Return [x, y] of the center of cell containing provided text 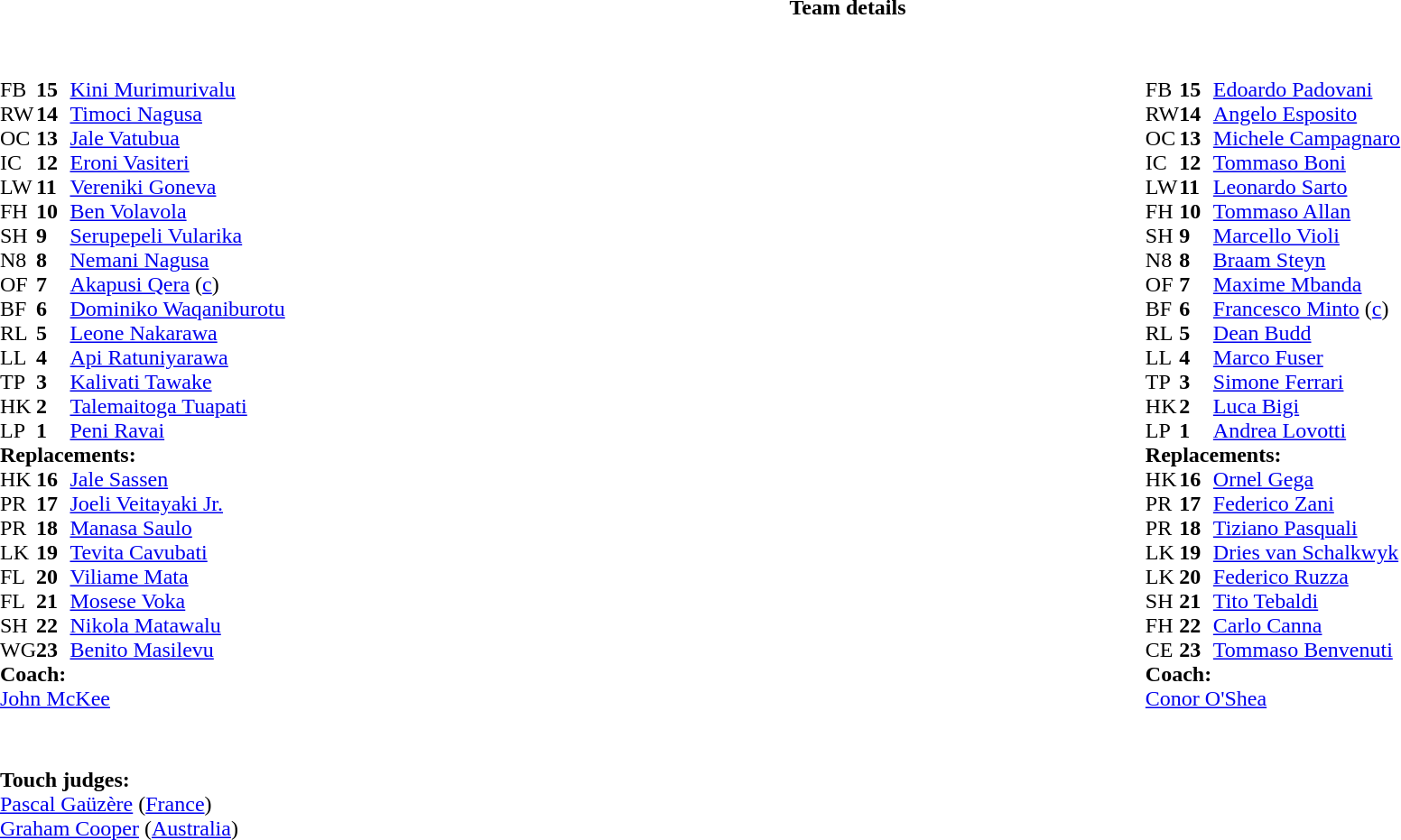
Dries van Schalkwyk [1307, 552]
Peni Ravai [177, 431]
Michele Campagnaro [1307, 139]
Francesco Minto (c) [1307, 309]
Eroni Vasiteri [177, 162]
Jale Sassen [177, 480]
Viliame Mata [177, 577]
Simone Ferrari [1307, 383]
Dominiko Waqaniburotu [177, 309]
Vereniki Goneva [177, 188]
Nikola Matawalu [177, 626]
Ornel Gega [1307, 480]
Tiziano Pasquali [1307, 529]
Ben Volavola [177, 211]
Federico Ruzza [1307, 577]
Carlo Canna [1307, 626]
Leonardo Sarto [1307, 188]
John McKee [143, 698]
Serupepeli Vularika [177, 236]
CE [1163, 650]
Kalivati Tawake [177, 383]
Benito Masilevu [177, 650]
Tommaso Allan [1307, 211]
Braam Steyn [1307, 260]
Tito Tebaldi [1307, 601]
Tommaso Benvenuti [1307, 650]
Kini Murimurivalu [177, 90]
Maxime Mbanda [1307, 285]
Federico Zani [1307, 503]
Andrea Lovotti [1307, 431]
Akapusi Qera (c) [177, 285]
Timoci Nagusa [177, 114]
Api Ratuniyarawa [177, 357]
Nemani Nagusa [177, 260]
Tevita Cavubati [177, 552]
Marco Fuser [1307, 357]
Luca Bigi [1307, 406]
Jale Vatubua [177, 139]
Tommaso Boni [1307, 162]
Joeli Veitayaki Jr. [177, 503]
Edoardo Padovani [1307, 90]
Dean Budd [1307, 334]
Talemaitoga Tuapati [177, 406]
Marcello Violi [1307, 236]
Leone Nakarawa [177, 334]
Angelo Esposito [1307, 114]
Conor O'Shea [1273, 698]
WG [18, 650]
Mosese Voka [177, 601]
Manasa Saulo [177, 529]
